Extract the (X, Y) coordinate from the center of the cell holding the provided text.  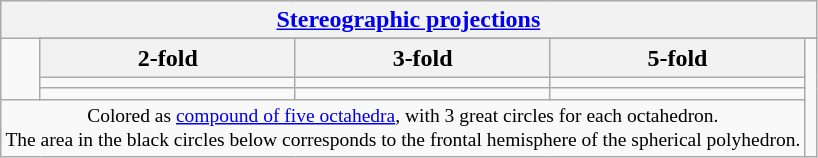
2-fold (168, 58)
5-fold (678, 58)
3-fold (422, 58)
Stereographic projections (408, 20)
